From the cell containing the given text, extract its center point as [x, y] coordinate. 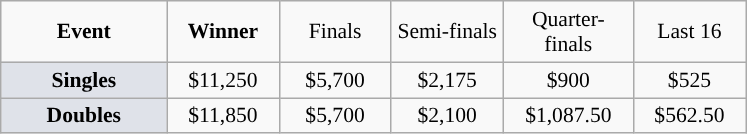
Semi-finals [447, 32]
Singles [84, 80]
Last 16 [689, 32]
$11,250 [223, 80]
$2,175 [447, 80]
$11,850 [223, 116]
Event [84, 32]
Winner [223, 32]
$900 [568, 80]
$2,100 [447, 116]
Quarter-finals [568, 32]
$1,087.50 [568, 116]
$562.50 [689, 116]
Doubles [84, 116]
$525 [689, 80]
Finals [335, 32]
